Pinpoint the cell where the given text exists, returning its [X, Y] midpoint coordinate. 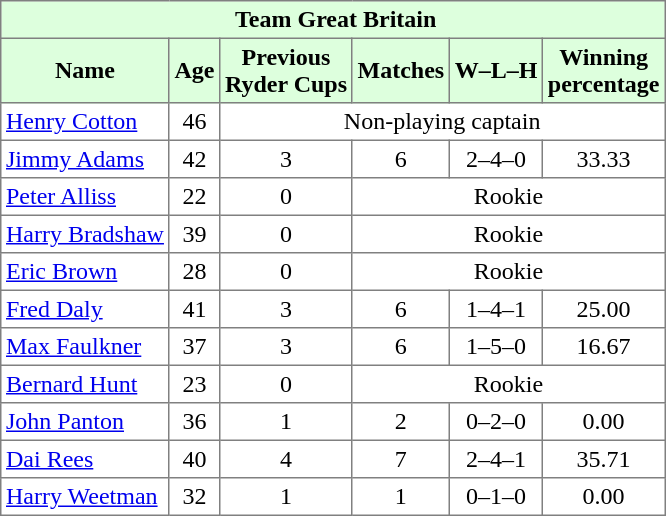
32 [194, 497]
0–2–0 [496, 422]
42 [194, 159]
37 [194, 347]
2–4–0 [496, 159]
Harry Bradshaw [85, 234]
36 [194, 422]
Peter Alliss [85, 197]
7 [400, 459]
46 [194, 122]
Name [85, 70]
40 [194, 459]
Non-playing captain [442, 122]
Jimmy Adams [85, 159]
22 [194, 197]
39 [194, 234]
33.33 [604, 159]
41 [194, 309]
1–5–0 [496, 347]
Winningpercentage [604, 70]
PreviousRyder Cups [286, 70]
Matches [400, 70]
Henry Cotton [85, 122]
1–4–1 [496, 309]
23 [194, 384]
28 [194, 272]
John Panton [85, 422]
Eric Brown [85, 272]
Bernard Hunt [85, 384]
25.00 [604, 309]
0–1–0 [496, 497]
Dai Rees [85, 459]
Max Faulkner [85, 347]
4 [286, 459]
16.67 [604, 347]
Harry Weetman [85, 497]
35.71 [604, 459]
2–4–1 [496, 459]
W–L–H [496, 70]
Fred Daly [85, 309]
Team Great Britain [333, 20]
Age [194, 70]
2 [400, 422]
